Provide the [x, y] coordinate of the cell's center where the given text is located.  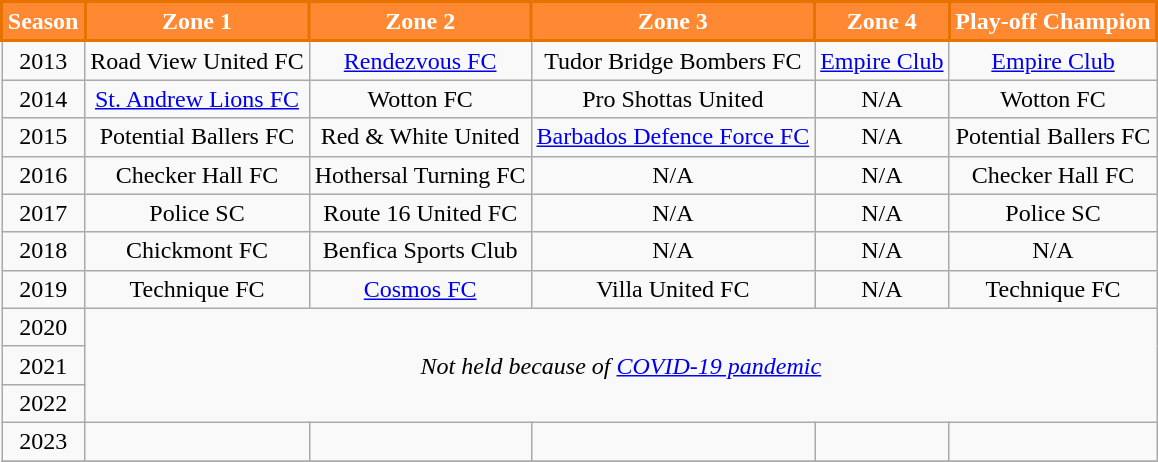
Red & White United [420, 137]
Villa United FC [673, 289]
2013 [44, 60]
Rendezvous FC [420, 60]
Play-off Champion [1053, 22]
2023 [44, 441]
Barbados Defence Force FC [673, 137]
Pro Shottas United [673, 99]
St. Andrew Lions FC [198, 99]
Not held because of COVID-19 pandemic [621, 365]
2015 [44, 137]
Zone 1 [198, 22]
Route 16 United FC [420, 213]
2020 [44, 327]
Zone 3 [673, 22]
Zone 2 [420, 22]
Tudor Bridge Bombers FC [673, 60]
Season [44, 22]
Hothersal Turning FC [420, 175]
2017 [44, 213]
2018 [44, 251]
Benfica Sports Club [420, 251]
2022 [44, 403]
2014 [44, 99]
2021 [44, 365]
Road View United FC [198, 60]
Chickmont FC [198, 251]
2016 [44, 175]
Cosmos FC [420, 289]
Zone 4 [882, 22]
2019 [44, 289]
